Capture the cell that displays the provided text and extract its [x, y] central coordinate. 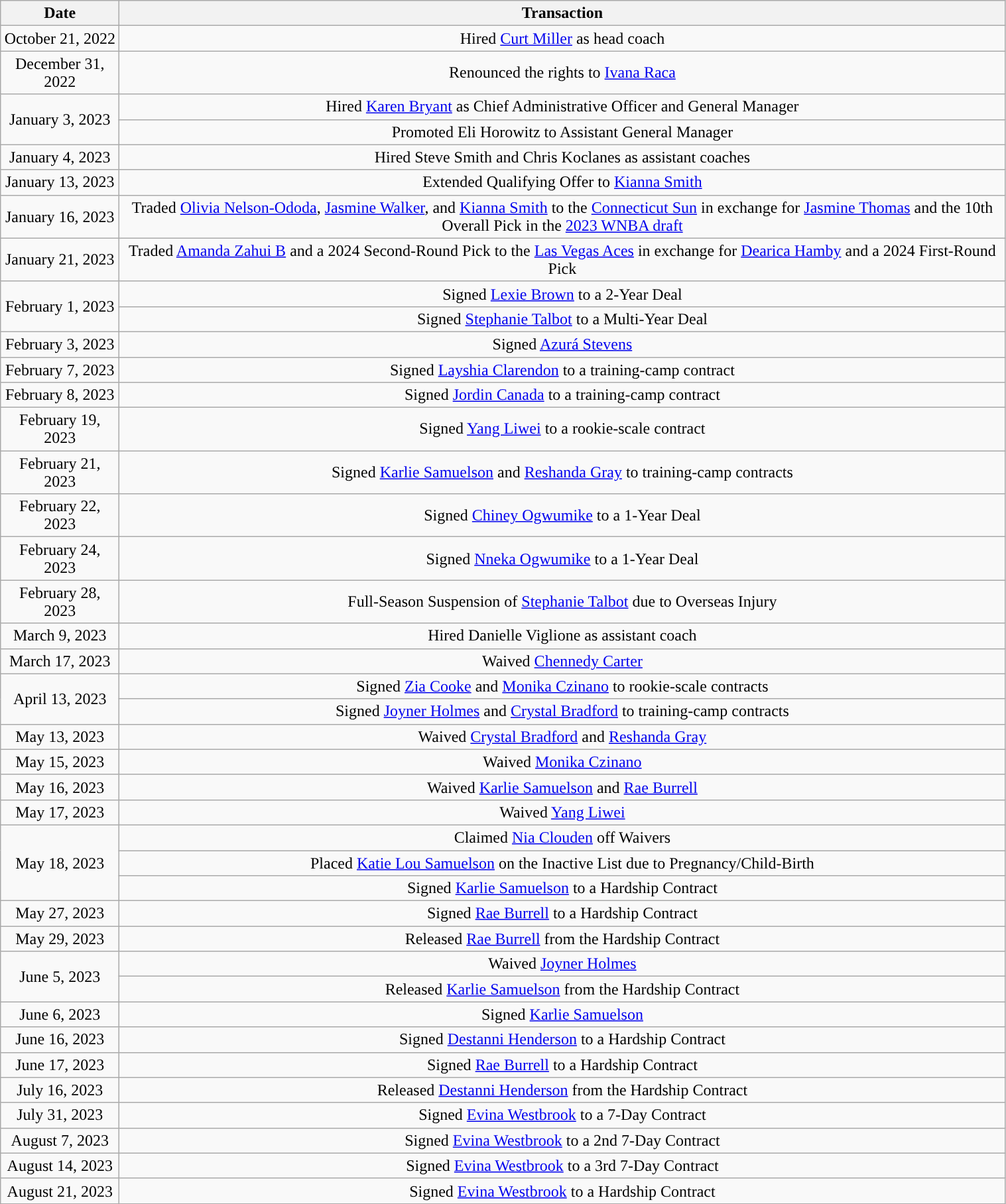
July 31, 2023 [60, 1115]
February 21, 2023 [60, 472]
Released Destanni Henderson from the Hardship Contract [562, 1090]
June 16, 2023 [60, 1040]
February 22, 2023 [60, 516]
Waived Monika Czinano [562, 762]
February 7, 2023 [60, 369]
July 16, 2023 [60, 1090]
Signed Jordin Canada to a training-camp contract [562, 395]
Waived Chennedy Carter [562, 661]
February 28, 2023 [60, 602]
December 31, 2022 [60, 73]
June 5, 2023 [60, 977]
January 13, 2023 [60, 182]
Hired Danielle Viglione as assistant coach [562, 636]
June 17, 2023 [60, 1065]
Transaction [562, 13]
Signed Stephanie Talbot to a Multi-Year Deal [562, 319]
Signed Layshia Clarendon to a training-camp contract [562, 369]
Signed Nneka Ogwumike to a 1-Year Deal [562, 558]
Claimed Nia Clouden off Waivers [562, 837]
February 3, 2023 [60, 344]
May 15, 2023 [60, 762]
May 27, 2023 [60, 914]
Signed Joyner Holmes and Crystal Bradford to training-camp contracts [562, 711]
May 17, 2023 [60, 812]
May 29, 2023 [60, 939]
Signed Yang Liwei to a rookie-scale contract [562, 430]
February 1, 2023 [60, 306]
Signed Evina Westbrook to a 3rd 7-Day Contract [562, 1166]
Full-Season Suspension of Stephanie Talbot due to Overseas Injury [562, 602]
Waived Joyner Holmes [562, 964]
Date [60, 13]
June 6, 2023 [60, 1014]
Signed Karlie Samuelson [562, 1014]
Promoted Eli Horowitz to Assistant General Manager [562, 132]
Signed Karlie Samuelson and Reshanda Gray to training-camp contracts [562, 472]
Signed Zia Cooke and Monika Czinano to rookie-scale contracts [562, 686]
January 4, 2023 [60, 157]
Signed Lexie Brown to a 2-Year Deal [562, 294]
January 3, 2023 [60, 119]
Signed Evina Westbrook to a 7-Day Contract [562, 1115]
May 18, 2023 [60, 863]
Released Rae Burrell from the Hardship Contract [562, 939]
Hired Curt Miller as head coach [562, 38]
Renounced the rights to Ivana Raca [562, 73]
Waived Crystal Bradford and Reshanda Gray [562, 737]
Waived Yang Liwei [562, 812]
Signed Destanni Henderson to a Hardship Contract [562, 1040]
January 21, 2023 [60, 260]
April 13, 2023 [60, 699]
August 14, 2023 [60, 1166]
May 13, 2023 [60, 737]
Signed Chiney Ogwumike to a 1-Year Deal [562, 516]
March 9, 2023 [60, 636]
Released Karlie Samuelson from the Hardship Contract [562, 989]
March 17, 2023 [60, 661]
Signed Azurá Stevens [562, 344]
Signed Karlie Samuelson to a Hardship Contract [562, 888]
August 7, 2023 [60, 1140]
February 24, 2023 [60, 558]
Extended Qualifying Offer to Kianna Smith [562, 182]
May 16, 2023 [60, 787]
August 21, 2023 [60, 1191]
February 8, 2023 [60, 395]
Signed Evina Westbrook to a Hardship Contract [562, 1191]
Traded Amanda Zahui B and a 2024 Second-Round Pick to the Las Vegas Aces in exchange for Dearica Hamby and a 2024 First-Round Pick [562, 260]
Placed Katie Lou Samuelson on the Inactive List due to Pregnancy/Child-Birth [562, 863]
Hired Steve Smith and Chris Koclanes as assistant coaches [562, 157]
Waived Karlie Samuelson and Rae Burrell [562, 787]
January 16, 2023 [60, 216]
October 21, 2022 [60, 38]
Hired Karen Bryant as Chief Administrative Officer and General Manager [562, 107]
February 19, 2023 [60, 430]
Signed Evina Westbrook to a 2nd 7-Day Contract [562, 1140]
